Return the (X, Y) coordinate for the center point of the cell that contains the specified text.  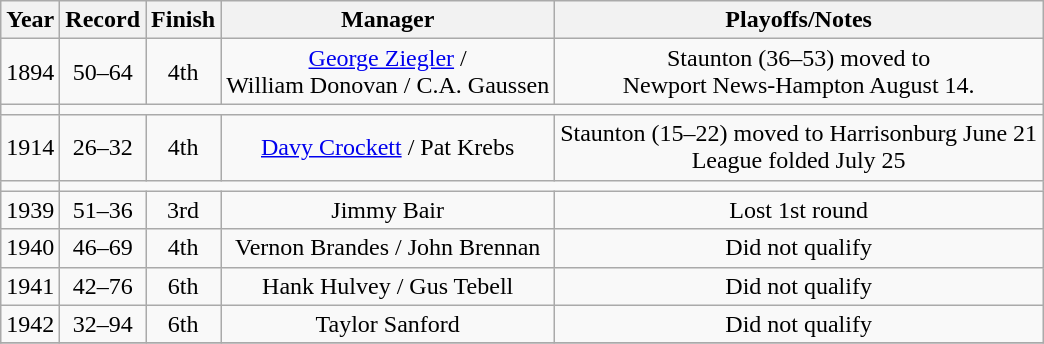
42–76 (103, 286)
46–69 (103, 248)
50–64 (103, 72)
3rd (184, 210)
1914 (30, 148)
1940 (30, 248)
Lost 1st round (799, 210)
Taylor Sanford (388, 324)
Year (30, 20)
Finish (184, 20)
Hank Hulvey / Gus Tebell (388, 286)
Staunton (15–22) moved to Harrisonburg June 21League folded July 25 (799, 148)
1894 (30, 72)
Staunton (36–53) moved to Newport News-Hampton August 14. (799, 72)
1942 (30, 324)
51–36 (103, 210)
Jimmy Bair (388, 210)
George Ziegler / William Donovan / C.A. Gaussen (388, 72)
1941 (30, 286)
Vernon Brandes / John Brennan (388, 248)
26–32 (103, 148)
Playoffs/Notes (799, 20)
1939 (30, 210)
Record (103, 20)
Manager (388, 20)
Davy Crockett / Pat Krebs (388, 148)
32–94 (103, 324)
